Detect which cell encompasses the target text, then output its (x, y) center coordinate. 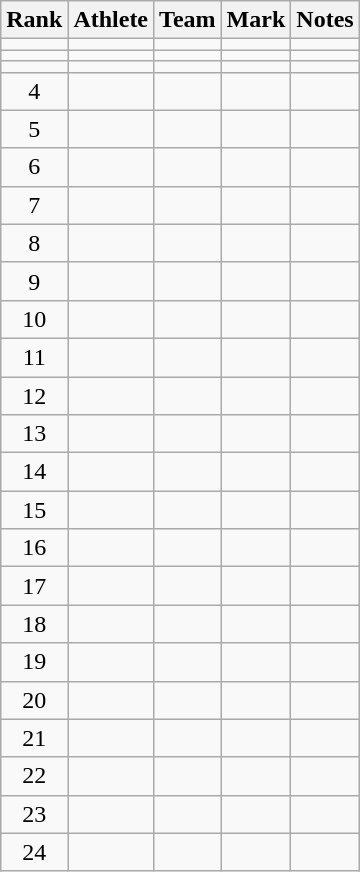
14 (34, 472)
20 (34, 700)
21 (34, 738)
18 (34, 624)
8 (34, 243)
11 (34, 357)
6 (34, 167)
Athlete (111, 20)
15 (34, 510)
17 (34, 586)
Team (188, 20)
9 (34, 281)
16 (34, 548)
Rank (34, 20)
Notes (325, 20)
4 (34, 91)
24 (34, 852)
5 (34, 129)
Mark (256, 20)
22 (34, 776)
12 (34, 395)
23 (34, 814)
19 (34, 662)
10 (34, 319)
13 (34, 434)
7 (34, 205)
